From the cell containing the given text, extract its center point as (x, y) coordinate. 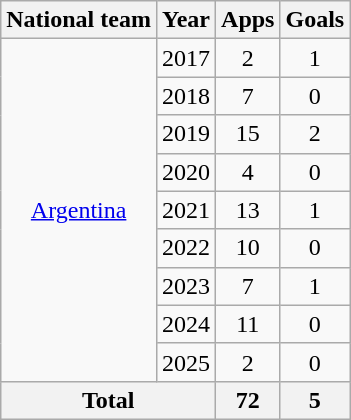
2018 (186, 96)
5 (315, 400)
4 (248, 172)
2025 (186, 362)
Argentina (79, 210)
11 (248, 324)
13 (248, 210)
2024 (186, 324)
10 (248, 248)
Total (108, 400)
Goals (315, 20)
15 (248, 134)
2021 (186, 210)
2022 (186, 248)
National team (79, 20)
Year (186, 20)
Apps (248, 20)
2017 (186, 58)
2023 (186, 286)
2020 (186, 172)
2019 (186, 134)
72 (248, 400)
